Find where the given text appears and provide that cell's center as (x, y) coordinate. 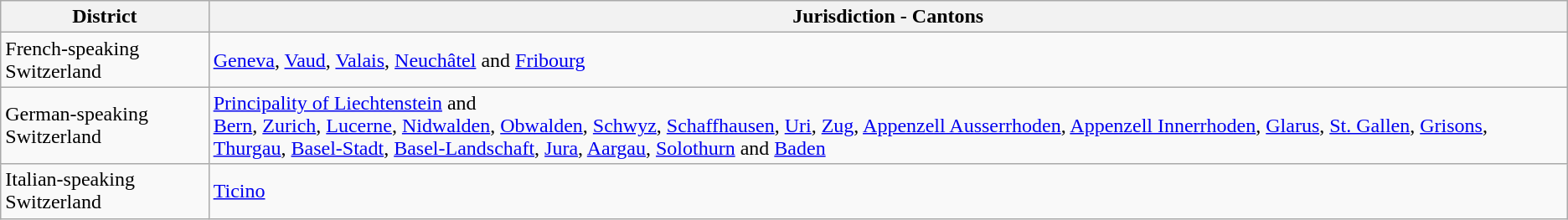
French-speaking Switzerland (105, 60)
German-speaking Switzerland (105, 125)
Geneva, Vaud, Valais, Neuchâtel and Fribourg (888, 60)
District (105, 17)
Ticino (888, 191)
Italian-speaking Switzerland (105, 191)
Jurisdiction - Cantons (888, 17)
